Pinpoint the cell where the given text exists, returning its [X, Y] midpoint coordinate. 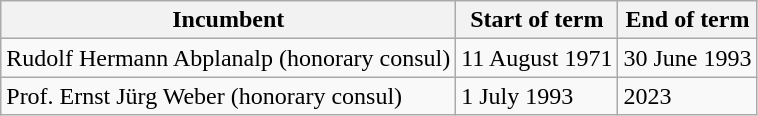
Incumbent [228, 20]
1 July 1993 [537, 96]
Rudolf Hermann Abplanalp (honorary consul) [228, 58]
Start of term [537, 20]
30 June 1993 [688, 58]
End of term [688, 20]
11 August 1971 [537, 58]
2023 [688, 96]
Prof. Ernst Jürg Weber (honorary consul) [228, 96]
